Search for the cell housing the specified text and yield its [x, y] center coordinate. 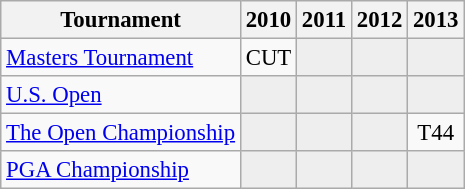
Tournament [121, 20]
Masters Tournament [121, 58]
2012 [379, 20]
2011 [324, 20]
T44 [436, 133]
2013 [436, 20]
CUT [268, 58]
PGA Championship [121, 170]
The Open Championship [121, 133]
U.S. Open [121, 95]
2010 [268, 20]
